Output the [x, y] coordinate of the center of the cell containing the given text.  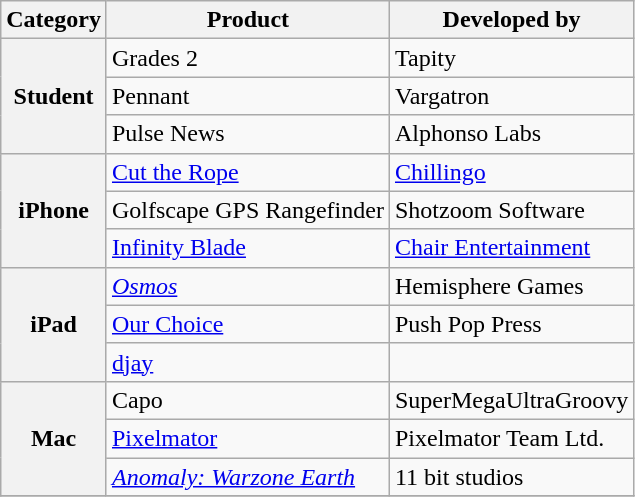
Vargatron [511, 96]
Student [54, 96]
Pulse News [248, 134]
Pixelmator [248, 438]
Shotzoom Software [511, 210]
iPad [54, 324]
Osmos [248, 286]
Infinity Blade [248, 248]
Cut the Rope [248, 172]
Pennant [248, 96]
Anomaly: Warzone Earth [248, 477]
Pixelmator Team Ltd. [511, 438]
Alphonso Labs [511, 134]
Grades 2 [248, 58]
Push Pop Press [511, 324]
Tapity [511, 58]
djay [248, 362]
Developed by [511, 20]
iPhone [54, 210]
Product [248, 20]
Capo [248, 400]
Mac [54, 438]
Chillingo [511, 172]
Hemisphere Games [511, 286]
Category [54, 20]
Our Choice [248, 324]
11 bit studios [511, 477]
SuperMegaUltraGroovy [511, 400]
Chair Entertainment [511, 248]
Golfscape GPS Rangefinder [248, 210]
